Capture the cell that displays the provided text and extract its (x, y) central coordinate. 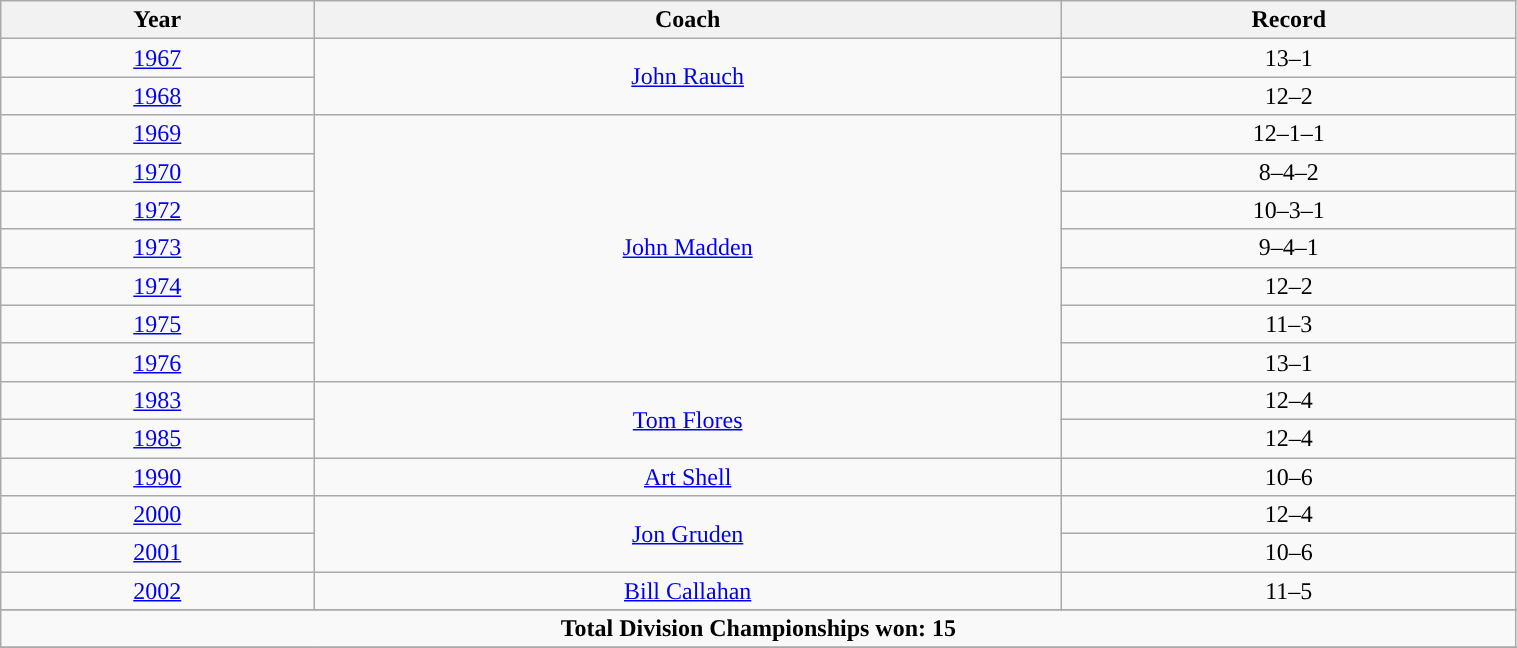
1983 (158, 400)
John Rauch (688, 77)
9–4–1 (1288, 248)
2001 (158, 553)
1973 (158, 248)
Tom Flores (688, 419)
Coach (688, 20)
2002 (158, 591)
1969 (158, 134)
1972 (158, 210)
Record (1288, 20)
8–4–2 (1288, 172)
Jon Gruden (688, 534)
1975 (158, 324)
Art Shell (688, 477)
1970 (158, 172)
11–5 (1288, 591)
John Madden (688, 248)
1967 (158, 58)
Year (158, 20)
12–1–1 (1288, 134)
1990 (158, 477)
1974 (158, 286)
1968 (158, 96)
Total Division Championships won: 15 (758, 629)
1976 (158, 362)
1985 (158, 438)
2000 (158, 515)
Bill Callahan (688, 591)
10–3–1 (1288, 210)
11–3 (1288, 324)
